Capture the cell that displays the provided text and extract its (X, Y) central coordinate. 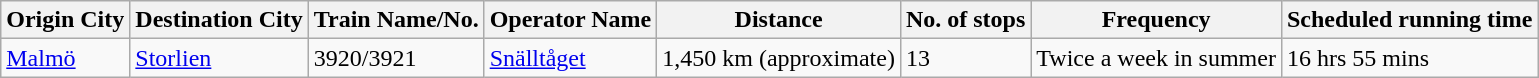
Operator Name (570, 20)
Distance (779, 20)
Destination City (219, 20)
Scheduled running time (1409, 20)
3920/3921 (396, 58)
Storlien (219, 58)
Frequency (1156, 20)
13 (965, 58)
Snälltåget (570, 58)
1,450 km (approximate) (779, 58)
Origin City (66, 20)
16 hrs 55 mins (1409, 58)
Malmö (66, 58)
Train Name/No. (396, 20)
Twice a week in summer (1156, 58)
No. of stops (965, 20)
